Extract the [X, Y] coordinate from the center of the cell holding the provided text.  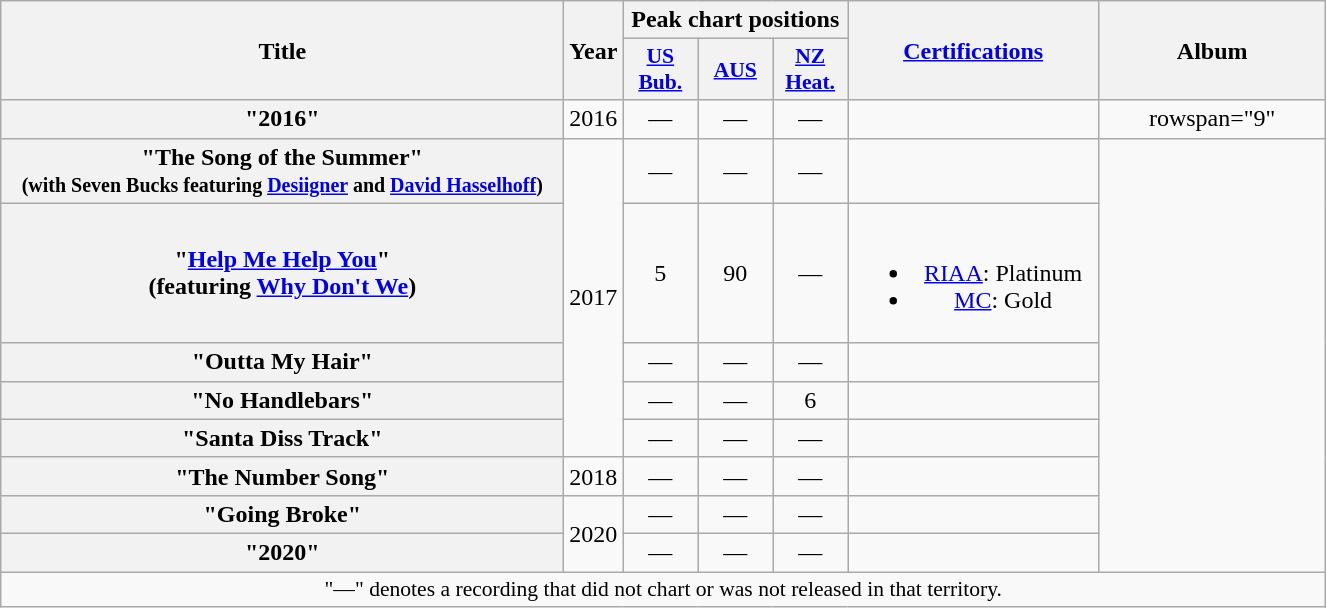
Album [1212, 50]
RIAA: PlatinumMC: Gold [974, 273]
5 [660, 273]
"—" denotes a recording that did not chart or was not released in that territory. [664, 590]
"Help Me Help You"(featuring Why Don't We) [282, 273]
USBub. [660, 70]
2020 [594, 533]
"Going Broke" [282, 514]
"Outta My Hair" [282, 362]
Peak chart positions [736, 20]
6 [810, 400]
Year [594, 50]
Title [282, 50]
"The Number Song" [282, 476]
2016 [594, 119]
rowspan="9" [1212, 119]
"2020" [282, 552]
AUS [736, 70]
2018 [594, 476]
"No Handlebars" [282, 400]
"Santa Diss Track" [282, 438]
NZHeat. [810, 70]
Certifications [974, 50]
90 [736, 273]
"2016" [282, 119]
"The Song of the Summer"(with Seven Bucks featuring Desiigner and David Hasselhoff) [282, 170]
2017 [594, 298]
